Capture the cell that displays the provided text and extract its [x, y] central coordinate. 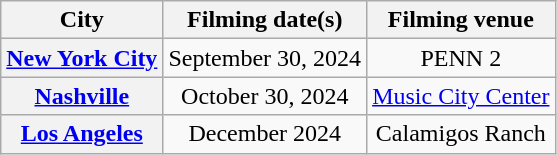
Filming date(s) [265, 20]
September 30, 2024 [265, 58]
Calamigos Ranch [461, 134]
December 2024 [265, 134]
Nashville [82, 96]
City [82, 20]
October 30, 2024 [265, 96]
PENN 2 [461, 58]
Music City Center [461, 96]
Filming venue [461, 20]
Los Angeles [82, 134]
New York City [82, 58]
